Detect which cell encompasses the target text, then output its (X, Y) center coordinate. 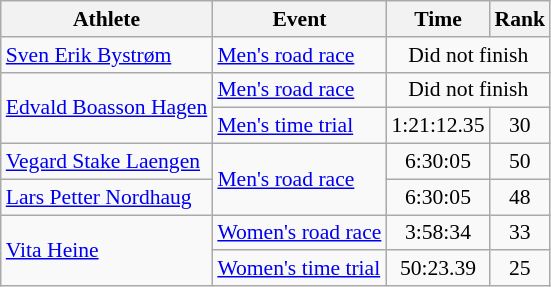
Vegard Stake Laengen (107, 162)
25 (520, 269)
48 (520, 197)
Time (438, 19)
50 (520, 162)
Vita Heine (107, 250)
Athlete (107, 19)
50:23.39 (438, 269)
30 (520, 126)
3:58:34 (438, 233)
Lars Petter Nordhaug (107, 197)
Men's time trial (299, 126)
Women's road race (299, 233)
1:21:12.35 (438, 126)
Sven Erik Bystrøm (107, 55)
Event (299, 19)
Edvald Boasson Hagen (107, 108)
Rank (520, 19)
33 (520, 233)
Women's time trial (299, 269)
